Capture the cell that displays the provided text and extract its [X, Y] central coordinate. 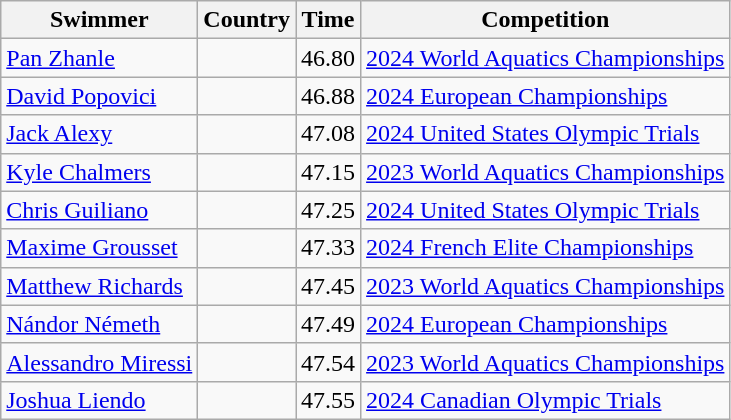
Nándor Németh [100, 324]
David Popovici [100, 96]
Matthew Richards [100, 286]
47.49 [328, 324]
46.80 [328, 58]
47.15 [328, 172]
47.25 [328, 210]
47.33 [328, 248]
2024 French Elite Championships [546, 248]
Joshua Liendo [100, 400]
Kyle Chalmers [100, 172]
Maxime Grousset [100, 248]
Competition [546, 20]
Pan Zhanle [100, 58]
Alessandro Miressi [100, 362]
Time [328, 20]
47.55 [328, 400]
2024 World Aquatics Championships [546, 58]
47.08 [328, 134]
Jack Alexy [100, 134]
Swimmer [100, 20]
Chris Guiliano [100, 210]
47.54 [328, 362]
2024 Canadian Olympic Trials [546, 400]
46.88 [328, 96]
47.45 [328, 286]
Country [247, 20]
